Locate the cell with the specified text and output its (X, Y) center coordinate. 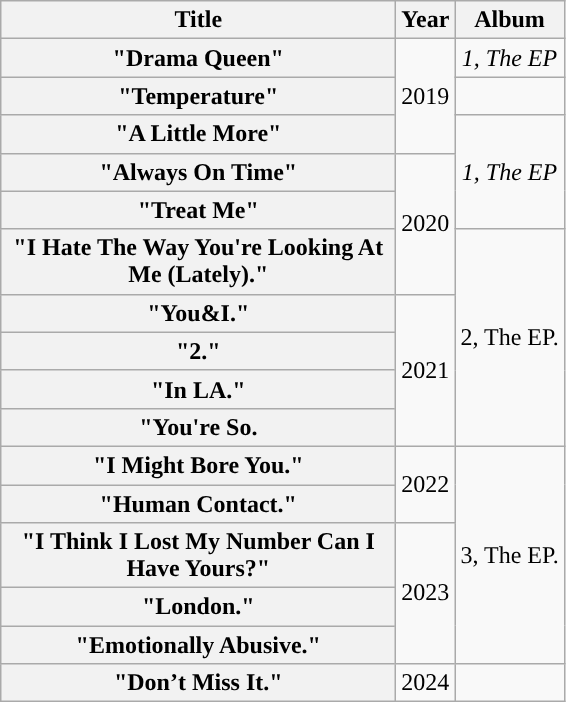
2021 (426, 370)
Title (198, 20)
"Always On Time" (198, 172)
2019 (426, 96)
3, The EP. (510, 554)
2022 (426, 484)
"2." (198, 351)
"I Hate The Way You're Looking At Me (Lately)." (198, 262)
"Emotionally Abusive." (198, 645)
"I Think I Lost My Number Can I Have Yours?" (198, 556)
"You&I." (198, 313)
"Treat Me" (198, 210)
"In LA." (198, 389)
2023 (426, 594)
"Human Contact." (198, 503)
"London." (198, 607)
Year (426, 20)
"You're So. (198, 427)
2, The EP. (510, 338)
2020 (426, 224)
Album (510, 20)
2024 (426, 683)
"Drama Queen" (198, 58)
"I Might Bore You." (198, 465)
"A Little More" (198, 134)
"Don’t Miss It." (198, 683)
"Temperature" (198, 96)
